Capture the cell that displays the provided text and extract its (X, Y) central coordinate. 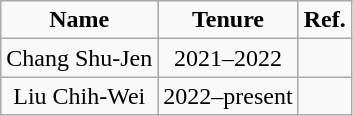
2022–present (228, 96)
Chang Shu-Jen (80, 58)
Tenure (228, 20)
Liu Chih-Wei (80, 96)
Ref. (324, 20)
Name (80, 20)
2021–2022 (228, 58)
